Return the (x, y) coordinate for the center point of the cell that contains the specified text.  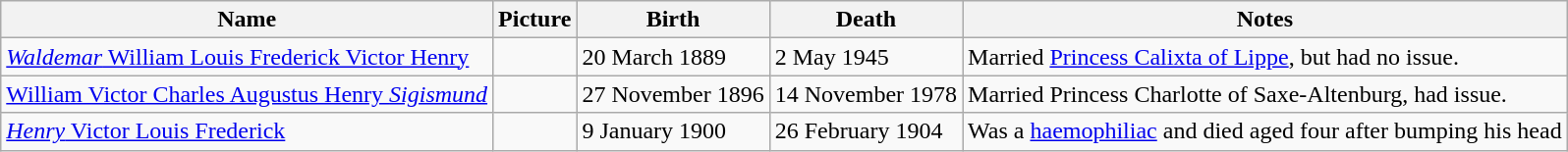
Henry Victor Louis Frederick (248, 131)
Name (248, 20)
14 November 1978 (866, 94)
Picture (534, 20)
Birth (673, 20)
2 May 1945 (866, 57)
Death (866, 20)
20 March 1889 (673, 57)
Was a haemophiliac and died aged four after bumping his head (1265, 131)
Married Princess Calixta of Lippe, but had no issue. (1265, 57)
27 November 1896 (673, 94)
26 February 1904 (866, 131)
William Victor Charles Augustus Henry Sigismund (248, 94)
Notes (1265, 20)
Married Princess Charlotte of Saxe-Altenburg, had issue. (1265, 94)
9 January 1900 (673, 131)
Waldemar William Louis Frederick Victor Henry (248, 57)
